Pinpoint the cell where the given text exists, returning its (X, Y) midpoint coordinate. 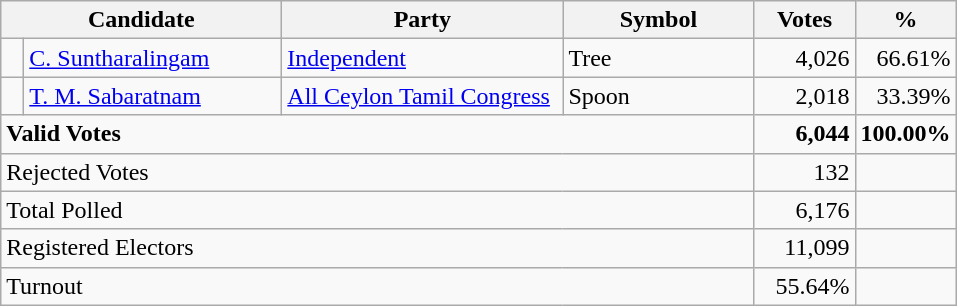
33.39% (906, 96)
6,044 (804, 134)
4,026 (804, 58)
6,176 (804, 210)
2,018 (804, 96)
Turnout (378, 286)
Total Polled (378, 210)
All Ceylon Tamil Congress (422, 96)
132 (804, 172)
55.64% (804, 286)
Rejected Votes (378, 172)
11,099 (804, 248)
Symbol (658, 20)
T. M. Sabaratnam (153, 96)
Spoon (658, 96)
Tree (658, 58)
Registered Electors (378, 248)
100.00% (906, 134)
Votes (804, 20)
66.61% (906, 58)
Valid Votes (378, 134)
Independent (422, 58)
Candidate (142, 20)
Party (422, 20)
% (906, 20)
C. Suntharalingam (153, 58)
